Scan for the cell matching the given text and deliver its [X, Y] coordinate at center. 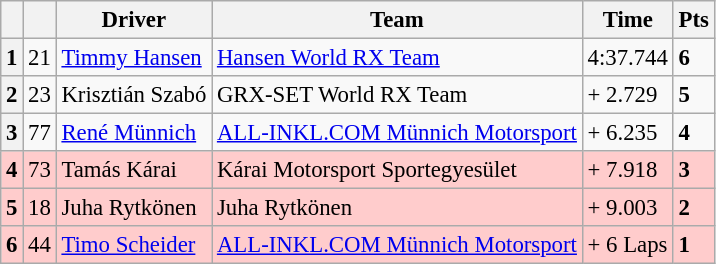
Hansen World RX Team [398, 58]
Kárai Motorsport Sportegyesület [398, 170]
+ 2.729 [628, 95]
+ 6.235 [628, 133]
21 [40, 58]
4:37.744 [628, 58]
Timo Scheider [134, 245]
René Münnich [134, 133]
+ 7.918 [628, 170]
73 [40, 170]
Team [398, 20]
44 [40, 245]
18 [40, 208]
77 [40, 133]
Tamás Kárai [134, 170]
Pts [694, 20]
GRX-SET World RX Team [398, 95]
Timmy Hansen [134, 58]
Driver [134, 20]
Krisztián Szabó [134, 95]
+ 9.003 [628, 208]
23 [40, 95]
+ 6 Laps [628, 245]
Time [628, 20]
